Search for the cell housing the specified text and yield its (X, Y) center coordinate. 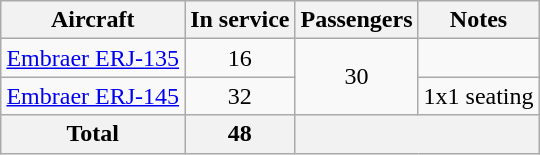
Aircraft (93, 20)
16 (240, 58)
Notes (478, 20)
Embraer ERJ-135 (93, 58)
32 (240, 96)
Total (93, 134)
Embraer ERJ-145 (93, 96)
Passengers (356, 20)
48 (240, 134)
30 (356, 77)
1x1 seating (478, 96)
In service (240, 20)
